Detect which cell encompasses the target text, then output its (x, y) center coordinate. 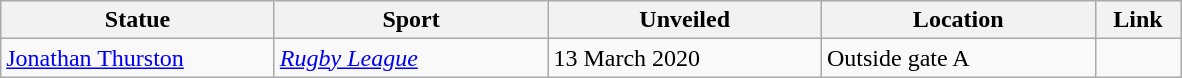
Rugby League (411, 58)
Link (1138, 20)
Location (958, 20)
Outside gate A (958, 58)
Statue (138, 20)
Sport (411, 20)
13 March 2020 (685, 58)
Unveiled (685, 20)
Jonathan Thurston (138, 58)
